Search for the cell housing the specified text and yield its [X, Y] center coordinate. 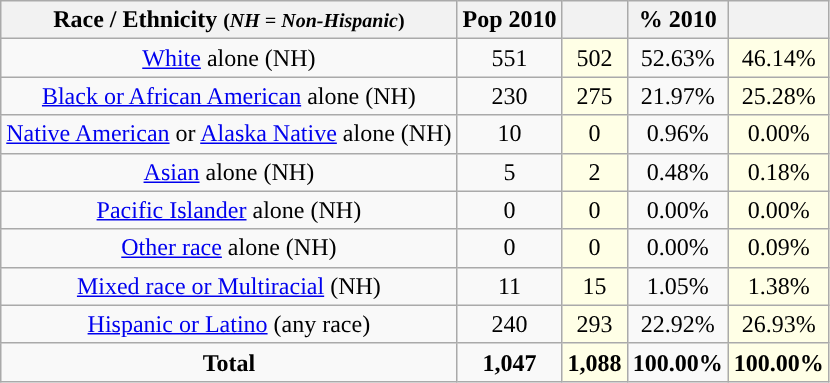
Race / Ethnicity (NH = Non-Hispanic) [229, 20]
26.93% [778, 324]
1,088 [594, 362]
5 [510, 172]
0.48% [678, 172]
22.92% [678, 324]
White alone (NH) [229, 58]
Hispanic or Latino (any race) [229, 324]
Other race alone (NH) [229, 248]
Asian alone (NH) [229, 172]
10 [510, 134]
0.18% [778, 172]
293 [594, 324]
502 [594, 58]
551 [510, 58]
Black or African American alone (NH) [229, 96]
46.14% [778, 58]
Native American or Alaska Native alone (NH) [229, 134]
0.09% [778, 248]
275 [594, 96]
2 [594, 172]
25.28% [778, 96]
52.63% [678, 58]
Pop 2010 [510, 20]
1.05% [678, 286]
21.97% [678, 96]
Total [229, 362]
1.38% [778, 286]
1,047 [510, 362]
240 [510, 324]
230 [510, 96]
11 [510, 286]
Pacific Islander alone (NH) [229, 210]
% 2010 [678, 20]
0.96% [678, 134]
Mixed race or Multiracial (NH) [229, 286]
15 [594, 286]
